Pinpoint the cell where the given text exists, returning its (X, Y) midpoint coordinate. 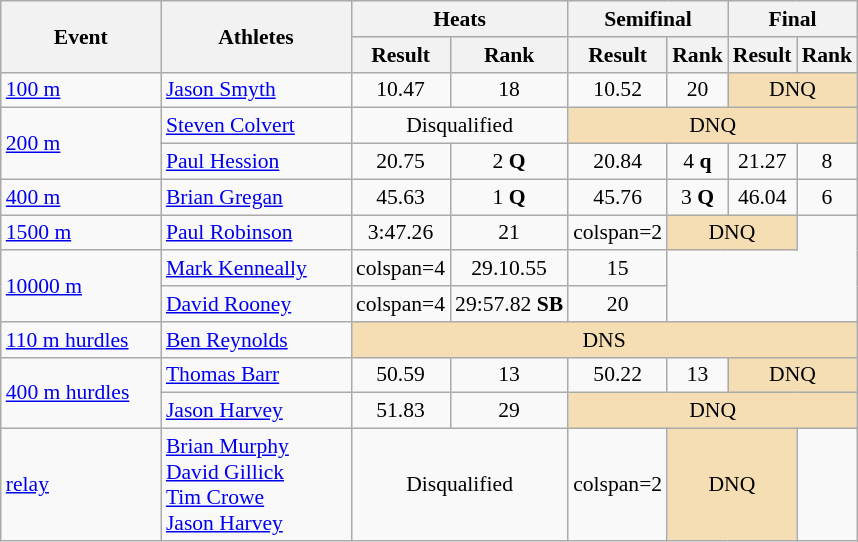
2 Q (509, 162)
Event (81, 36)
4 q (698, 162)
46.04 (762, 197)
10000 m (81, 286)
Brian Gregan (256, 197)
relay (81, 485)
29:57.82 SB (509, 304)
8 (828, 162)
400 m (81, 197)
Jason Harvey (256, 411)
100 m (81, 90)
Heats (460, 19)
50.59 (400, 375)
Jason Smyth (256, 90)
15 (618, 269)
3 Q (698, 197)
29.10.55 (509, 269)
18 (509, 90)
Final (792, 19)
Mark Kenneally (256, 269)
50.22 (618, 375)
Steven Colvert (256, 126)
10.52 (618, 90)
45.76 (618, 197)
Athletes (256, 36)
20.84 (618, 162)
Ben Reynolds (256, 340)
Thomas Barr (256, 375)
45.63 (400, 197)
Semifinal (648, 19)
DNS (604, 340)
110 m hurdles (81, 340)
Brian MurphyDavid GillickTim CroweJason Harvey (256, 485)
David Rooney (256, 304)
21 (509, 233)
10.47 (400, 90)
21.27 (762, 162)
400 m hurdles (81, 392)
Paul Robinson (256, 233)
200 m (81, 144)
3:47.26 (400, 233)
20.75 (400, 162)
Paul Hession (256, 162)
51.83 (400, 411)
6 (828, 197)
1500 m (81, 233)
1 Q (509, 197)
29 (509, 411)
